Identify which cell holds the provided text, then report its (X, Y) central coordinate. 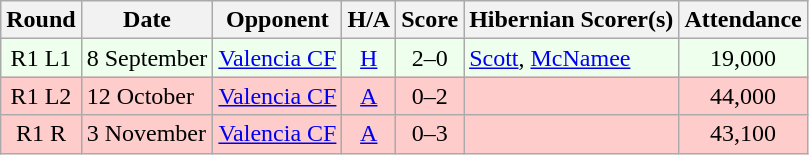
R1 L2 (41, 96)
Attendance (743, 20)
0–2 (430, 96)
Hibernian Scorer(s) (572, 20)
12 October (147, 96)
H (369, 58)
43,100 (743, 134)
19,000 (743, 58)
2–0 (430, 58)
0–3 (430, 134)
Date (147, 20)
44,000 (743, 96)
3 November (147, 134)
H/A (369, 20)
Scott, McNamee (572, 58)
Score (430, 20)
R1 R (41, 134)
Round (41, 20)
Opponent (278, 20)
R1 L1 (41, 58)
8 September (147, 58)
